Scan for the cell matching the given text and deliver its [x, y] coordinate at center. 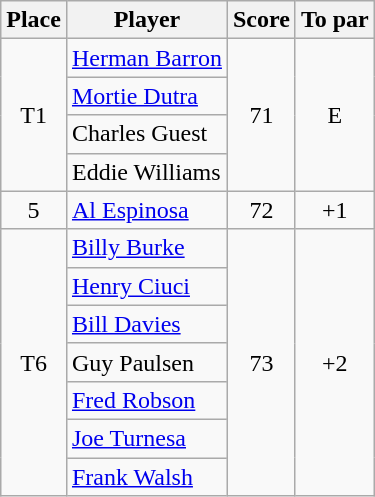
73 [261, 362]
Al Espinosa [146, 210]
Frank Walsh [146, 477]
Eddie Williams [146, 172]
Charles Guest [146, 134]
E [334, 115]
Mortie Dutra [146, 96]
71 [261, 115]
Joe Turnesa [146, 438]
Henry Ciuci [146, 286]
T6 [34, 362]
Score [261, 20]
Billy Burke [146, 248]
5 [34, 210]
Bill Davies [146, 324]
+1 [334, 210]
Place [34, 20]
Fred Robson [146, 400]
Guy Paulsen [146, 362]
+2 [334, 362]
72 [261, 210]
Herman Barron [146, 58]
To par [334, 20]
T1 [34, 115]
Player [146, 20]
